Return the [X, Y] coordinate for the center point of the cell that contains the specified text.  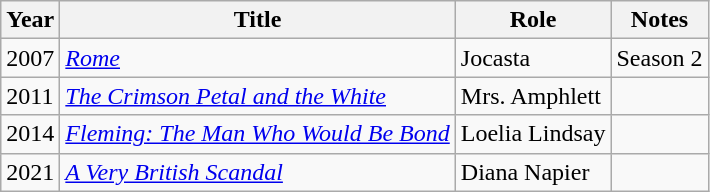
2021 [30, 172]
2007 [30, 58]
Mrs. Amphlett [533, 96]
Role [533, 20]
Season 2 [660, 58]
Year [30, 20]
Rome [258, 58]
Diana Napier [533, 172]
2011 [30, 96]
2014 [30, 134]
Jocasta [533, 58]
Notes [660, 20]
Loelia Lindsay [533, 134]
Title [258, 20]
The Crimson Petal and the White [258, 96]
A Very British Scandal [258, 172]
Fleming: The Man Who Would Be Bond [258, 134]
